Identify which cell holds the provided text, then report its (x, y) central coordinate. 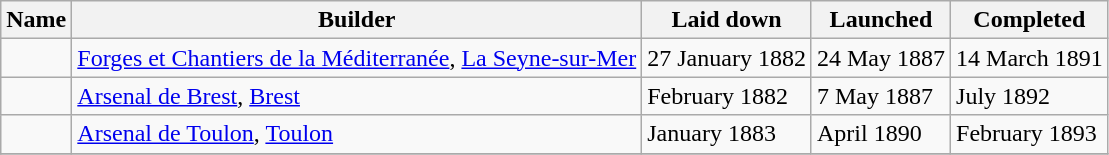
Arsenal de Brest, Brest (357, 96)
24 May 1887 (880, 58)
Arsenal de Toulon, Toulon (357, 134)
Builder (357, 20)
January 1883 (727, 134)
Laid down (727, 20)
Name (36, 20)
27 January 1882 (727, 58)
Completed (1030, 20)
April 1890 (880, 134)
July 1892 (1030, 96)
Launched (880, 20)
14 March 1891 (1030, 58)
February 1882 (727, 96)
Forges et Chantiers de la Méditerranée, La Seyne-sur-Mer (357, 58)
February 1893 (1030, 134)
7 May 1887 (880, 96)
